Detect which cell encompasses the target text, then output its (x, y) center coordinate. 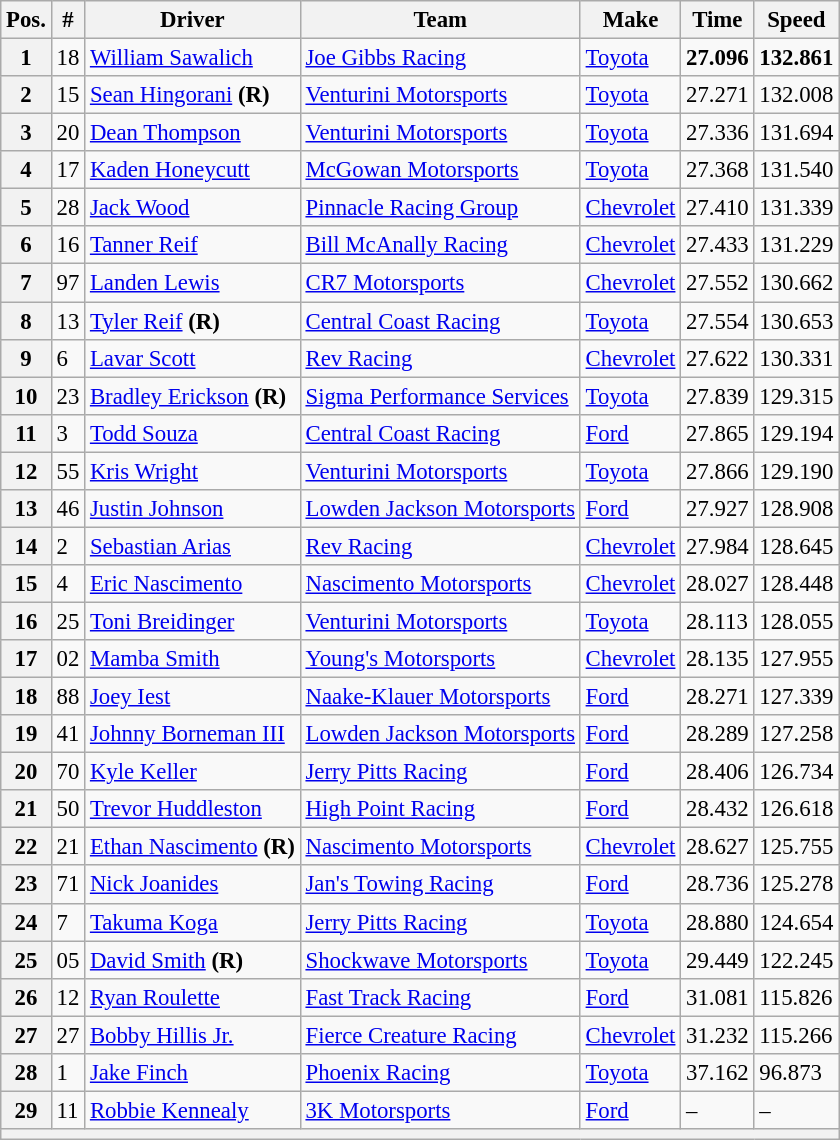
CR7 Motorsports (440, 283)
Justin Johnson (193, 509)
129.315 (796, 396)
Shockwave Motorsports (440, 960)
27.336 (718, 133)
Tyler Reif (R) (193, 321)
22 (26, 847)
130.662 (796, 283)
Joe Gibbs Racing (440, 58)
Trevor Huddleston (193, 809)
96.873 (796, 1073)
71 (68, 885)
130.653 (796, 321)
27.984 (718, 546)
26 (26, 997)
Todd Souza (193, 433)
Sebastian Arias (193, 546)
9 (26, 358)
115.266 (796, 1035)
Johnny Borneman III (193, 734)
Kaden Honeycutt (193, 170)
Ryan Roulette (193, 997)
128.645 (796, 546)
37.162 (718, 1073)
05 (68, 960)
Speed (796, 20)
128.448 (796, 584)
David Smith (R) (193, 960)
131.229 (796, 245)
Jack Wood (193, 208)
128.055 (796, 621)
128.908 (796, 509)
McGowan Motorsports (440, 170)
28.289 (718, 734)
Time (718, 20)
Pinnacle Racing Group (440, 208)
126.734 (796, 772)
Bradley Erickson (R) (193, 396)
14 (26, 546)
115.826 (796, 997)
28.736 (718, 885)
Sigma Performance Services (440, 396)
Driver (193, 20)
Team (440, 20)
27.927 (718, 509)
125.278 (796, 885)
Bill McAnally Racing (440, 245)
28.627 (718, 847)
27.554 (718, 321)
132.008 (796, 95)
31.232 (718, 1035)
Joey Iest (193, 697)
Ethan Nascimento (R) (193, 847)
24 (26, 922)
97 (68, 283)
Kyle Keller (193, 772)
130.331 (796, 358)
126.618 (796, 809)
27.410 (718, 208)
Landen Lewis (193, 283)
131.339 (796, 208)
127.258 (796, 734)
Toni Breidinger (193, 621)
# (68, 20)
28.406 (718, 772)
27.368 (718, 170)
27.622 (718, 358)
131.540 (796, 170)
31.081 (718, 997)
10 (26, 396)
Pos. (26, 20)
55 (68, 471)
46 (68, 509)
28.432 (718, 809)
27.866 (718, 471)
41 (68, 734)
129.190 (796, 471)
88 (68, 697)
27.433 (718, 245)
Takuma Koga (193, 922)
124.654 (796, 922)
50 (68, 809)
127.955 (796, 659)
Robbie Kennealy (193, 1110)
Naake-Klauer Motorsports (440, 697)
Eric Nascimento (193, 584)
Kris Wright (193, 471)
Tanner Reif (193, 245)
Fierce Creature Racing (440, 1035)
28.135 (718, 659)
70 (68, 772)
27.552 (718, 283)
Jake Finch (193, 1073)
3K Motorsports (440, 1110)
Dean Thompson (193, 133)
Sean Hingorani (R) (193, 95)
29.449 (718, 960)
127.339 (796, 697)
Jan's Towing Racing (440, 885)
27.096 (718, 58)
Young's Motorsports (440, 659)
122.245 (796, 960)
28.271 (718, 697)
19 (26, 734)
129.194 (796, 433)
02 (68, 659)
27.839 (718, 396)
27.865 (718, 433)
28.880 (718, 922)
Fast Track Racing (440, 997)
Make (630, 20)
27.271 (718, 95)
Mamba Smith (193, 659)
Nick Joanides (193, 885)
8 (26, 321)
Bobby Hillis Jr. (193, 1035)
Phoenix Racing (440, 1073)
131.694 (796, 133)
28.113 (718, 621)
132.861 (796, 58)
5 (26, 208)
Lavar Scott (193, 358)
High Point Racing (440, 809)
29 (26, 1110)
125.755 (796, 847)
28.027 (718, 584)
William Sawalich (193, 58)
